Extract the [x, y] coordinate from the center of the cell holding the provided text.  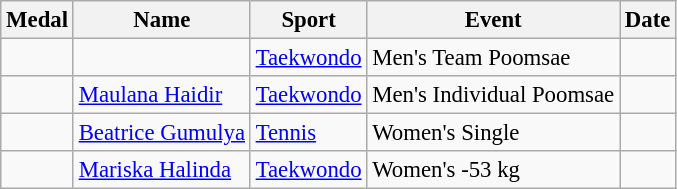
Women's Single [494, 133]
Tennis [308, 133]
Medal [38, 20]
Women's -53 kg [494, 170]
Maulana Haidir [162, 95]
Beatrice Gumulya [162, 133]
Men's Team Poomsae [494, 58]
Date [648, 20]
Mariska Halinda [162, 170]
Name [162, 20]
Sport [308, 20]
Event [494, 20]
Men's Individual Poomsae [494, 95]
